From the cell containing the given text, extract its center point as (x, y) coordinate. 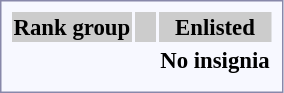
Enlisted (216, 27)
Rank group (72, 27)
No insignia (216, 60)
